Pinpoint the cell where the given text exists, returning its [x, y] midpoint coordinate. 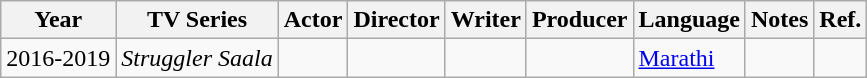
2016-2019 [58, 58]
TV Series [197, 20]
Writer [486, 20]
Language [689, 20]
Struggler Saala [197, 58]
Actor [313, 20]
Director [396, 20]
Producer [580, 20]
Marathi [689, 58]
Year [58, 20]
Notes [779, 20]
Ref. [840, 20]
